Return the [X, Y] coordinate for the center point of the cell that contains the specified text.  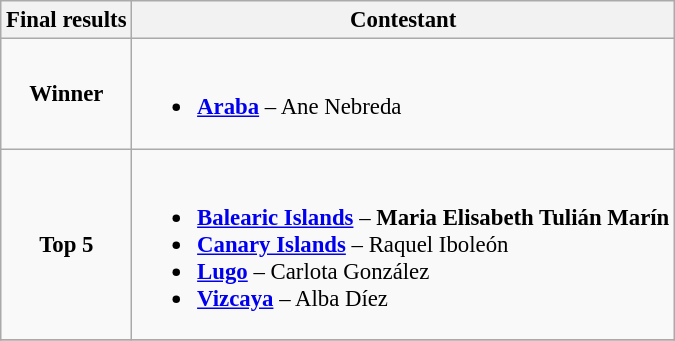
Balearic Islands – Maria Elisabeth Tulián Marín Canary Islands – Raquel Iboleón Lugo – Carlota González Vizcaya – Alba Díez [404, 244]
Final results [66, 20]
Top 5 [66, 244]
Winner [66, 94]
Araba – Ane Nebreda [404, 94]
Contestant [404, 20]
